Find where the given text appears and provide that cell's center as (x, y) coordinate. 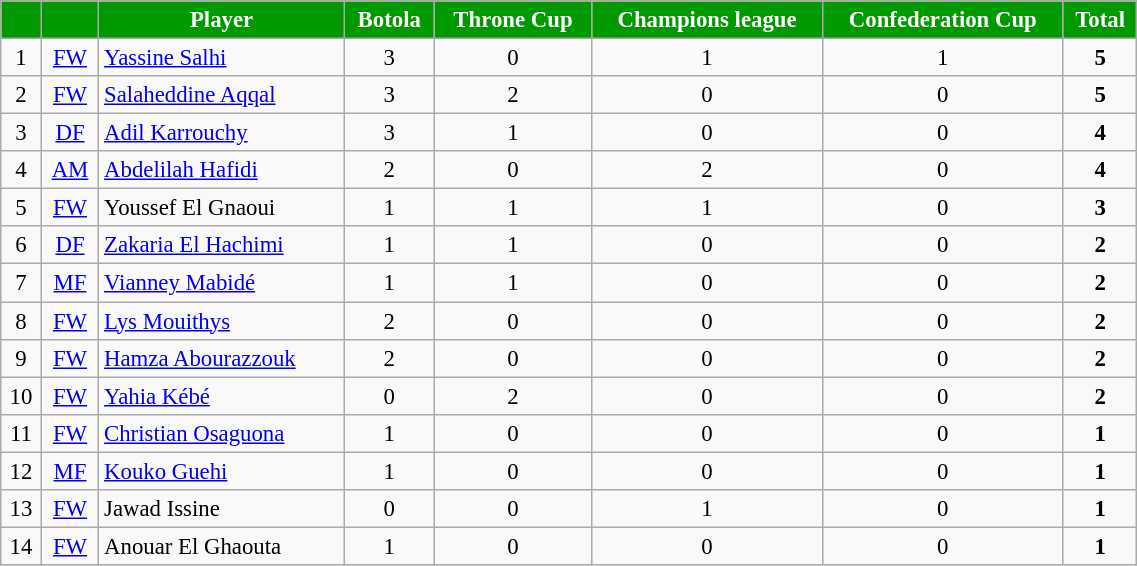
11 (22, 433)
Yahia Kébé (222, 396)
Adil Karrouchy (222, 133)
Jawad Issine (222, 509)
13 (22, 509)
Anouar El Ghaouta (222, 546)
Vianney Mabidé (222, 283)
Yassine Salhi (222, 58)
Hamza Abourazzouk (222, 358)
6 (22, 245)
Total (1100, 20)
Confederation Cup (942, 20)
12 (22, 471)
Salaheddine Aqqal (222, 95)
Kouko Guehi (222, 471)
7 (22, 283)
Christian Osaguona (222, 433)
Zakaria El Hachimi (222, 245)
9 (22, 358)
Youssef El Gnaoui (222, 208)
10 (22, 396)
14 (22, 546)
Abdelilah Hafidi (222, 170)
Lys Mouithys (222, 321)
Botola (389, 20)
Player (222, 20)
8 (22, 321)
AM (70, 170)
Throne Cup (513, 20)
Champions league (707, 20)
